Search for the cell housing the specified text and yield its [x, y] center coordinate. 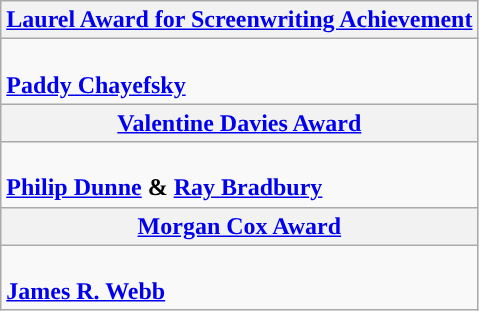
Morgan Cox Award [240, 226]
Philip Dunne & Ray Bradbury [240, 174]
Paddy Chayefsky [240, 72]
Laurel Award for Screenwriting Achievement [240, 20]
Valentine Davies Award [240, 123]
James R. Webb [240, 278]
